Search for the cell housing the specified text and yield its [x, y] center coordinate. 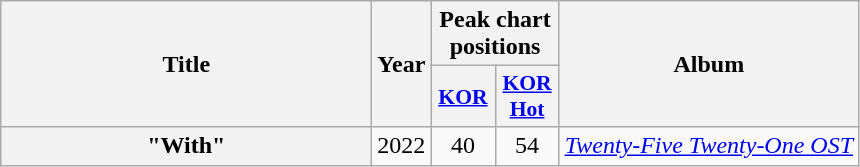
40 [463, 146]
54 [527, 146]
Year [402, 64]
KOR [463, 96]
Title [186, 64]
Twenty-Five Twenty-One OST [708, 146]
Album [708, 64]
Peak chart positions [495, 34]
KORHot [527, 96]
2022 [402, 146]
"With" [186, 146]
